Return the [X, Y] coordinate for the center point of the cell that contains the specified text.  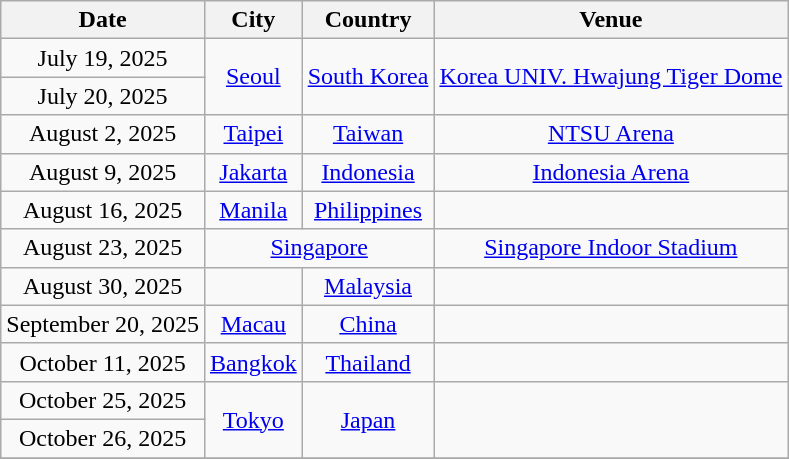
October 26, 2025 [103, 438]
July 19, 2025 [103, 58]
August 9, 2025 [103, 172]
Tokyo [253, 419]
Jakarta [253, 172]
Manila [253, 210]
Country [368, 20]
NTSU Arena [611, 134]
August 30, 2025 [103, 286]
South Korea [368, 77]
Korea UNIV. Hwajung Tiger Dome [611, 77]
August 16, 2025 [103, 210]
October 25, 2025 [103, 400]
Indonesia Arena [611, 172]
Date [103, 20]
Japan [368, 419]
Singapore Indoor Stadium [611, 248]
Thailand [368, 362]
August 2, 2025 [103, 134]
Bangkok [253, 362]
July 20, 2025 [103, 96]
China [368, 324]
Macau [253, 324]
Singapore [318, 248]
August 23, 2025 [103, 248]
Philippines [368, 210]
September 20, 2025 [103, 324]
Indonesia [368, 172]
Venue [611, 20]
City [253, 20]
Seoul [253, 77]
October 11, 2025 [103, 362]
Taipei [253, 134]
Taiwan [368, 134]
Malaysia [368, 286]
